Provide the (x, y) coordinate of the cell's center where the given text is located.  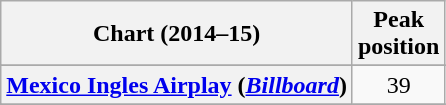
Mexico Ingles Airplay (Billboard) (177, 85)
39 (398, 85)
Chart (2014–15) (177, 34)
Peakposition (398, 34)
